Identify which cell holds the provided text, then report its [X, Y] central coordinate. 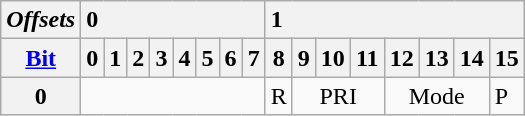
10 [332, 58]
13 [436, 58]
R [278, 96]
Offsets [41, 20]
12 [402, 58]
5 [208, 58]
6 [230, 58]
14 [472, 58]
15 [506, 58]
Mode [436, 96]
Bit [41, 58]
8 [278, 58]
2 [138, 58]
11 [367, 58]
3 [162, 58]
7 [254, 58]
PRI [338, 96]
9 [304, 58]
4 [184, 58]
P [506, 96]
